Identify which cell holds the provided text, then report its (X, Y) central coordinate. 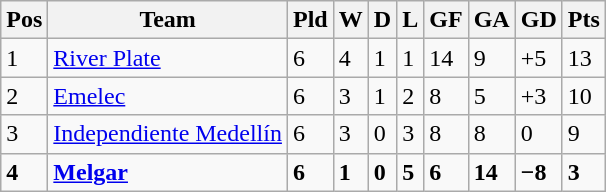
D (382, 20)
GA (492, 20)
Pld (310, 20)
W (350, 20)
Independiente Medellín (168, 134)
−8 (538, 172)
Emelec (168, 96)
Team (168, 20)
GF (446, 20)
13 (584, 58)
Pts (584, 20)
+5 (538, 58)
10 (584, 96)
Pos (24, 20)
GD (538, 20)
L (410, 20)
Melgar (168, 172)
+3 (538, 96)
River Plate (168, 58)
